For the text-containing cell, return its midpoint in (X, Y) coordinate format. 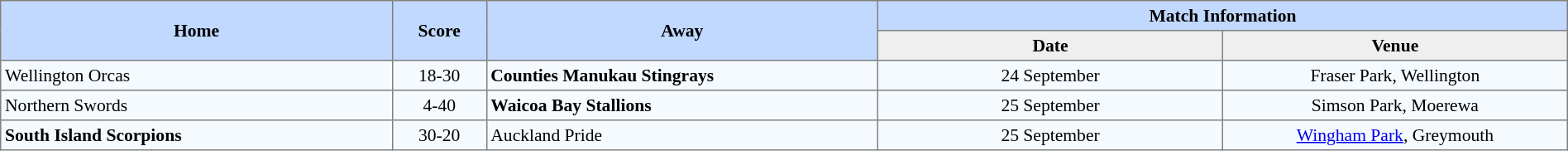
South Island Scorpions (197, 135)
Away (682, 31)
Fraser Park, Wellington (1394, 75)
Match Information (1223, 16)
18-30 (439, 75)
Wellington Orcas (197, 75)
Northern Swords (197, 105)
Simson Park, Moerewa (1394, 105)
Counties Manukau Stingrays (682, 75)
Venue (1394, 46)
24 September (1050, 75)
Waicoa Bay Stallions (682, 105)
Wingham Park, Greymouth (1394, 135)
4-40 (439, 105)
Date (1050, 46)
Home (197, 31)
Score (439, 31)
Auckland Pride (682, 135)
30-20 (439, 135)
